Find where the given text appears and provide that cell's center as (x, y) coordinate. 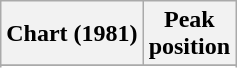
Chart (1981) (72, 34)
Peakposition (189, 34)
